Capture the cell that displays the provided text and extract its [X, Y] central coordinate. 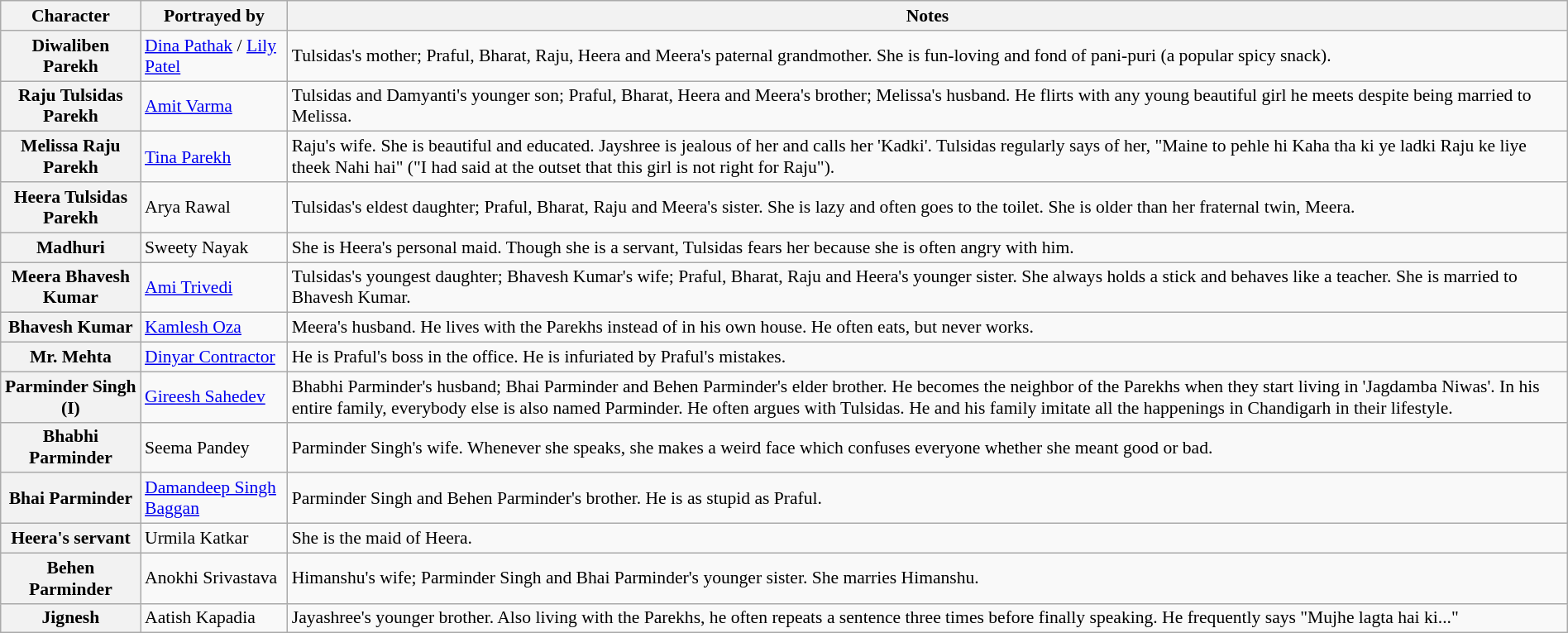
Parminder Singh (I) [71, 397]
Tulsidas's mother; Praful, Bharat, Raju, Heera and Meera's paternal grandmother. She is fun-loving and fond of pani-puri (a popular spicy snack). [928, 56]
Himanshu's wife; Parminder Singh and Bhai Parminder's younger sister. She marries Himanshu. [928, 578]
Ami Trivedi [214, 288]
Diwaliben Parekh [71, 56]
She is the maid of Heera. [928, 539]
Madhuri [71, 247]
Damandeep Singh Baggan [214, 498]
Arya Rawal [214, 207]
Parminder Singh's wife. Whenever she speaks, she makes a weird face which confuses everyone whether she meant good or bad. [928, 447]
Bhavesh Kumar [71, 328]
Tina Parekh [214, 157]
Bhai Parminder [71, 498]
Melissa Raju Parekh [71, 157]
Urmila Katkar [214, 539]
Portrayed by [214, 16]
Parminder Singh and Behen Parminder's brother. He is as stupid as Praful. [928, 498]
Meera's husband. He lives with the Parekhs instead of in his own house. He often eats, but never works. [928, 328]
She is Heera's personal maid. Though she is a servant, Tulsidas fears her because she is often angry with him. [928, 247]
Character [71, 16]
Gireesh Sahedev [214, 397]
Amit Varma [214, 106]
Meera Bhavesh Kumar [71, 288]
Bhabhi Parminder [71, 447]
Behen Parminder [71, 578]
Raju Tulsidas Parekh [71, 106]
Dina Pathak / Lily Patel [214, 56]
He is Praful's boss in the office. He is infuriated by Praful's mistakes. [928, 357]
Mr. Mehta [71, 357]
Kamlesh Oza [214, 328]
Heera Tulsidas Parekh [71, 207]
Jignesh [71, 618]
Heera's servant [71, 539]
Seema Pandey [214, 447]
Dinyar Contractor [214, 357]
Sweety Nayak [214, 247]
Aatish Kapadia [214, 618]
Anokhi Srivastava [214, 578]
Notes [928, 16]
